For the text-containing cell, return its midpoint in [x, y] coordinate format. 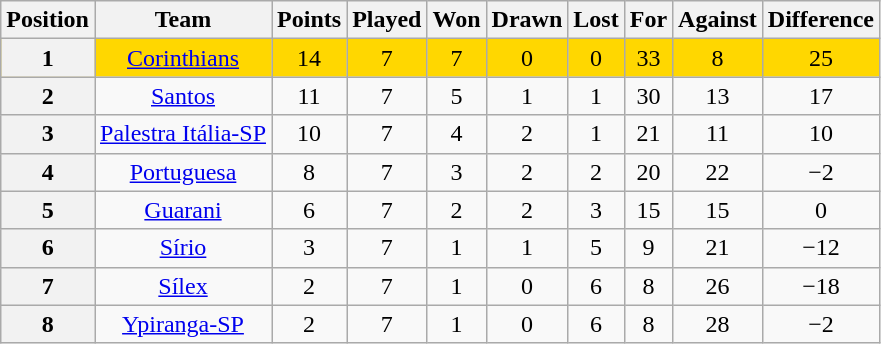
22 [718, 172]
For [648, 20]
25 [820, 58]
Against [718, 20]
Position [48, 20]
30 [648, 96]
Santos [182, 96]
−12 [820, 248]
26 [718, 286]
Sílex [182, 286]
20 [648, 172]
Team [182, 20]
Guarani [182, 210]
Won [456, 20]
Points [310, 20]
Played [387, 20]
Ypiranga-SP [182, 324]
Palestra Itália-SP [182, 134]
Difference [820, 20]
Drawn [527, 20]
17 [820, 96]
Lost [596, 20]
9 [648, 248]
Portuguesa [182, 172]
28 [718, 324]
33 [648, 58]
Sírio [182, 248]
13 [718, 96]
14 [310, 58]
−18 [820, 286]
Corinthians [182, 58]
